Return [X, Y] of the center of cell containing provided text 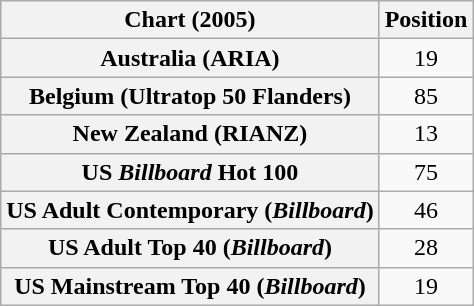
US Adult Top 40 (Billboard) [190, 248]
13 [426, 134]
28 [426, 248]
75 [426, 172]
Position [426, 20]
46 [426, 210]
Chart (2005) [190, 20]
85 [426, 96]
US Mainstream Top 40 (Billboard) [190, 286]
Australia (ARIA) [190, 58]
New Zealand (RIANZ) [190, 134]
US Billboard Hot 100 [190, 172]
Belgium (Ultratop 50 Flanders) [190, 96]
US Adult Contemporary (Billboard) [190, 210]
